Output the [x, y] coordinate of the center of the cell containing the given text.  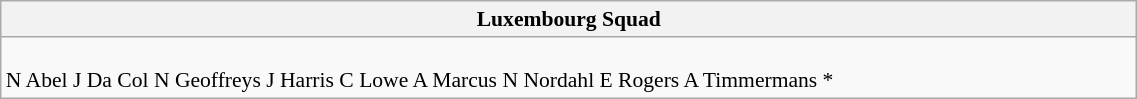
N Abel J Da Col N Geoffreys J Harris C Lowe A Marcus N Nordahl E Rogers A Timmermans * [569, 68]
Luxembourg Squad [569, 19]
